Find where the given text appears and provide that cell's center as (X, Y) coordinate. 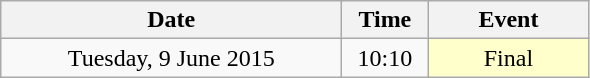
10:10 (385, 58)
Tuesday, 9 June 2015 (172, 58)
Date (172, 20)
Event (508, 20)
Time (385, 20)
Final (508, 58)
